Capture the cell that displays the provided text and extract its (x, y) central coordinate. 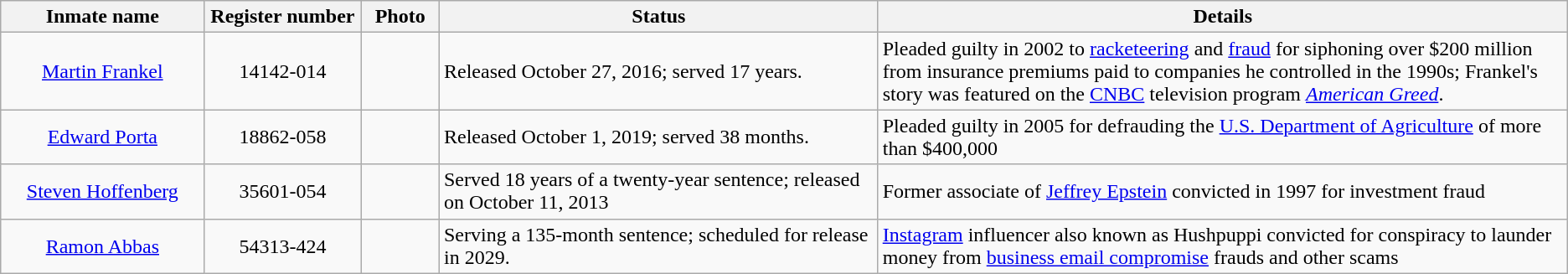
18862-058 (283, 137)
Instagram influencer also known as Hushpuppi convicted for conspiracy to launder money from business email compromise frauds and other scams (1223, 246)
Former associate of Jeffrey Epstein convicted in 1997 for investment fraud (1223, 191)
Edward Porta (102, 137)
Released October 1, 2019; served 38 months. (658, 137)
Released October 27, 2016; served 17 years. (658, 71)
Details (1223, 17)
Register number (283, 17)
54313-424 (283, 246)
Inmate name (102, 17)
Pleaded guilty in 2005 for defrauding the U.S. Department of Agriculture of more than $400,000 (1223, 137)
Martin Frankel (102, 71)
Serving a 135-month sentence; scheduled for release in 2029. (658, 246)
Ramon Abbas (102, 246)
Served 18 years of a twenty-year sentence; released on October 11, 2013 (658, 191)
14142-014 (283, 71)
Steven Hoffenberg (102, 191)
Photo (400, 17)
Status (658, 17)
35601-054 (283, 191)
